Locate the cell with the specified text and output its [x, y] center coordinate. 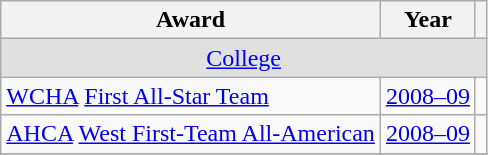
WCHA First All-Star Team [191, 96]
Year [428, 20]
AHCA West First-Team All-American [191, 134]
Award [191, 20]
College [244, 58]
